Search for the cell housing the specified text and yield its [x, y] center coordinate. 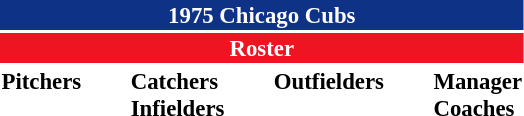
Roster [262, 48]
1975 Chicago Cubs [262, 15]
